Find where the given text appears and provide that cell's center as [X, Y] coordinate. 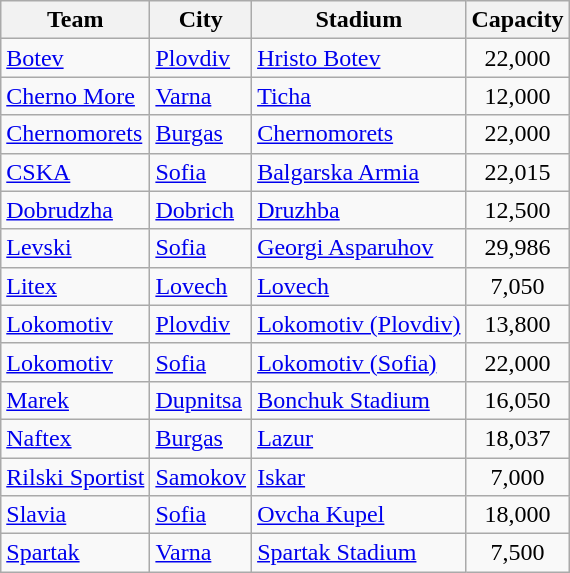
Marek [76, 400]
Capacity [518, 20]
Druzhba [359, 210]
Balgarska Armia [359, 172]
Naftex [76, 438]
Georgi Asparuhov [359, 248]
16,050 [518, 400]
Samokov [201, 477]
Ticha [359, 96]
Bonchuk Stadium [359, 400]
7,000 [518, 477]
Lokomotiv (Plovdiv) [359, 324]
Hristo Botev [359, 58]
22,015 [518, 172]
Iskar [359, 477]
Spartak Stadium [359, 553]
Team [76, 20]
7,050 [518, 286]
18,037 [518, 438]
Ovcha Kupel [359, 515]
12,500 [518, 210]
Dobrich [201, 210]
CSKA [76, 172]
7,500 [518, 553]
Dupnitsa [201, 400]
Cherno More [76, 96]
29,986 [518, 248]
Levski [76, 248]
City [201, 20]
Lokomotiv (Sofia) [359, 362]
Spartak [76, 553]
13,800 [518, 324]
Dobrudzha [76, 210]
Slavia [76, 515]
Stadium [359, 20]
Lazur [359, 438]
Botev [76, 58]
12,000 [518, 96]
Rilski Sportist [76, 477]
Litex [76, 286]
18,000 [518, 515]
